Search for the cell housing the specified text and yield its (x, y) center coordinate. 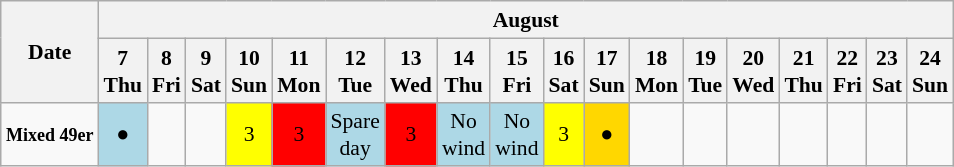
16Sat (564, 70)
August (526, 20)
14Thu (464, 70)
13Wed (411, 70)
15Fri (516, 70)
10Sun (249, 70)
19Tue (705, 70)
22Fri (848, 70)
Mixed 49er (50, 134)
23Sat (887, 70)
12Tue (356, 70)
21Thu (804, 70)
11Mon (298, 70)
17Sun (607, 70)
8Fri (166, 70)
Spareday (356, 134)
9Sat (206, 70)
24Sun (930, 70)
20Wed (753, 70)
18Mon (656, 70)
7Thu (122, 70)
Date (50, 52)
